Identify which cell holds the provided text, then report its [x, y] central coordinate. 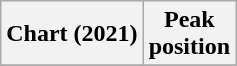
Peakposition [189, 34]
Chart (2021) [72, 34]
